Determine the (x, y) coordinate at the center of the cell enclosing the given text.  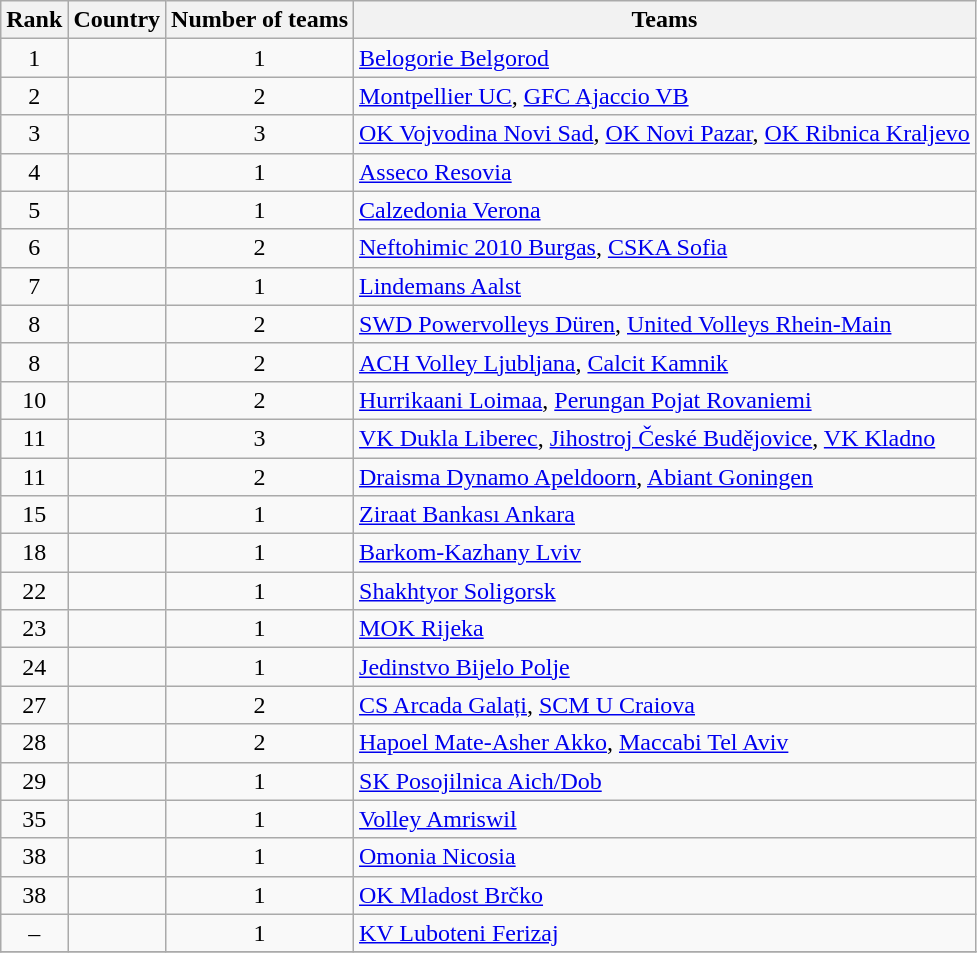
22 (34, 591)
Rank (34, 20)
Belogorie Belgorod (665, 58)
Jedinstvo Bijelo Polje (665, 667)
Hapoel Mate-Asher Akko, Maccabi Tel Aviv (665, 743)
CS Arcada Galați, SCM U Craiova (665, 705)
Omonia Nicosia (665, 857)
– (34, 933)
VK Dukla Liberec, Jihostroj České Budějovice, VK Kladno (665, 438)
OK Vojvodina Novi Sad, OK Novi Pazar, OK Ribnica Kraljevo (665, 134)
29 (34, 781)
Shakhtyor Soligorsk (665, 591)
Teams (665, 20)
35 (34, 819)
Asseco Resovia (665, 172)
28 (34, 743)
Hurrikaani Loimaa, Perungan Pojat Rovaniemi (665, 400)
27 (34, 705)
ACH Volley Ljubljana, Calcit Kamnik (665, 362)
10 (34, 400)
4 (34, 172)
24 (34, 667)
SWD Powervolleys Düren, United Volleys Rhein-Main (665, 324)
Country (117, 20)
23 (34, 629)
Number of teams (260, 20)
6 (34, 248)
Draisma Dynamo Apeldoorn, Abiant Goningen (665, 477)
SK Posojilnica Aich/Dob (665, 781)
Montpellier UC, GFC Ajaccio VB (665, 96)
Barkom-Kazhany Lviv (665, 553)
OK Mladost Brčko (665, 895)
Calzedonia Verona (665, 210)
7 (34, 286)
5 (34, 210)
Neftohimic 2010 Burgas, CSKA Sofia (665, 248)
MOK Rijeka (665, 629)
Ziraat Bankası Ankara (665, 515)
Volley Amriswil (665, 819)
18 (34, 553)
15 (34, 515)
Lindemans Aalst (665, 286)
KV Luboteni Ferizaj (665, 933)
